Extract the (X, Y) coordinate from the center of the cell holding the provided text.  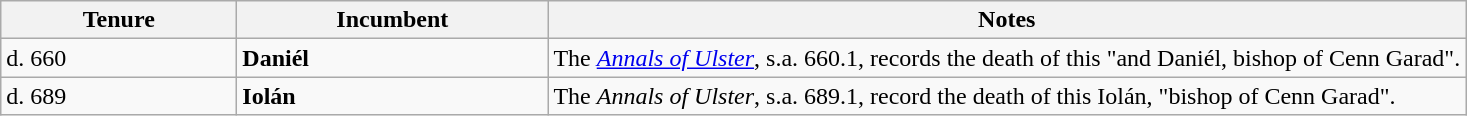
Notes (1007, 20)
Daniél (392, 58)
Incumbent (392, 20)
Iolán (392, 96)
d. 660 (119, 58)
d. 689 (119, 96)
The Annals of Ulster, s.a. 689.1, record the death of this Iolán, "bishop of Cenn Garad". (1007, 96)
The Annals of Ulster, s.a. 660.1, records the death of this "and Daniél, bishop of Cenn Garad". (1007, 58)
Tenure (119, 20)
